Locate the cell with the specified text and output its [x, y] center coordinate. 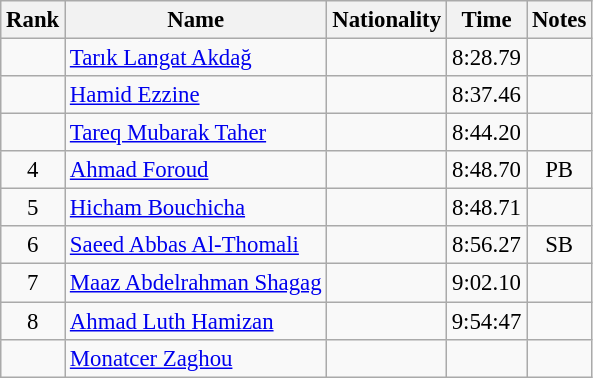
Saeed Abbas Al-Thomali [196, 245]
Notes [560, 20]
6 [33, 245]
9:54:47 [486, 321]
Rank [33, 20]
8:37.46 [486, 95]
Name [196, 20]
4 [33, 170]
Hicham Bouchicha [196, 208]
Nationality [386, 20]
SB [560, 245]
8:44.20 [486, 133]
Ahmad Luth Hamizan [196, 321]
PB [560, 170]
Monatcer Zaghou [196, 358]
Tarık Langat Akdağ [196, 58]
5 [33, 208]
8:48.71 [486, 208]
Ahmad Foroud [196, 170]
Tareq Mubarak Taher [196, 133]
8:48.70 [486, 170]
Hamid Ezzine [196, 95]
8:28.79 [486, 58]
8:56.27 [486, 245]
9:02.10 [486, 283]
Time [486, 20]
Maaz Abdelrahman Shagag [196, 283]
8 [33, 321]
7 [33, 283]
